From the cell containing the given text, extract its center point as [X, Y] coordinate. 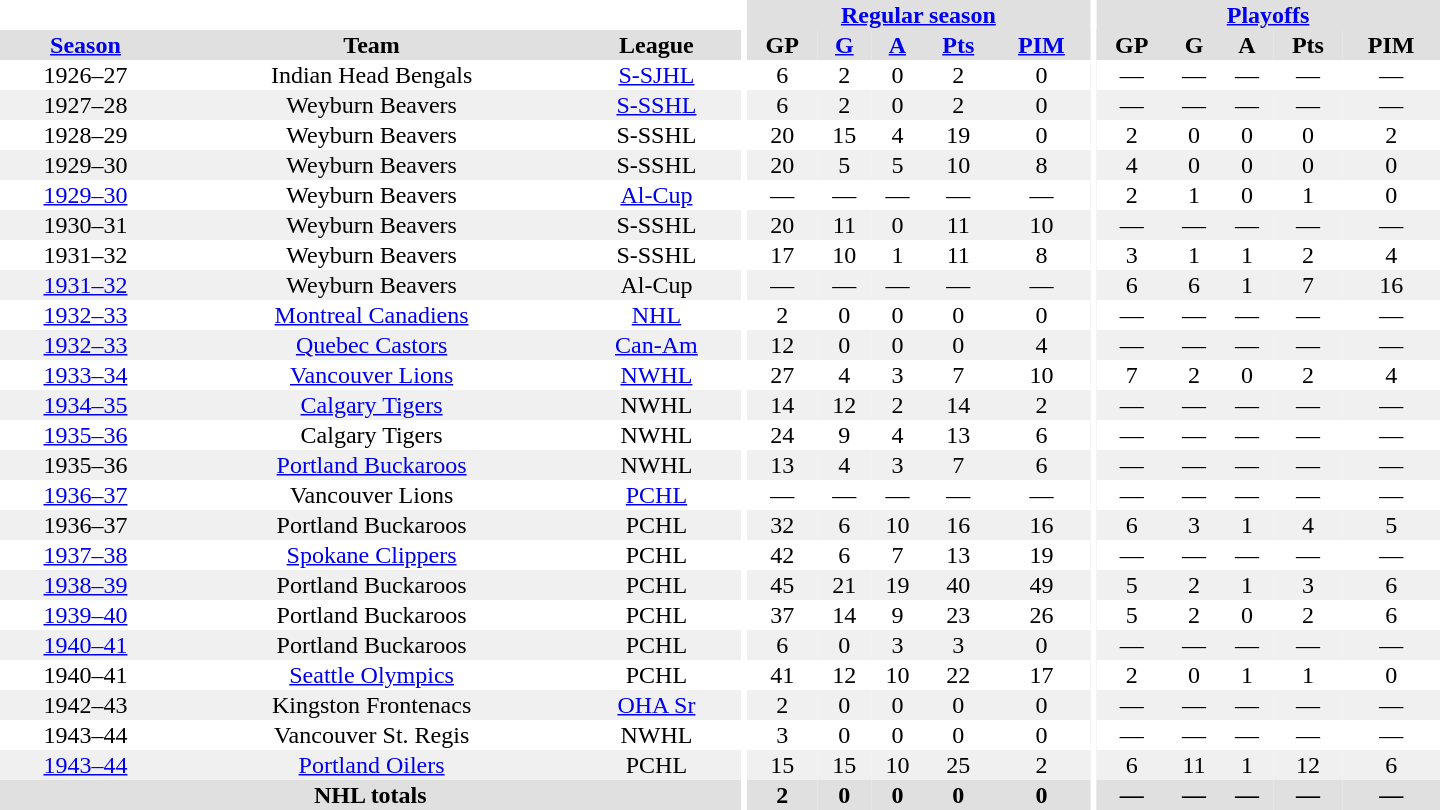
1927–28 [86, 105]
45 [782, 585]
1930–31 [86, 225]
21 [844, 585]
1942–43 [86, 705]
NHL [656, 315]
1928–29 [86, 135]
41 [782, 675]
Quebec Castors [372, 345]
S-SJHL [656, 75]
League [656, 45]
Team [372, 45]
Seattle Olympics [372, 675]
1933–34 [86, 375]
22 [958, 675]
1939–40 [86, 615]
Indian Head Bengals [372, 75]
NHL totals [370, 795]
24 [782, 435]
Montreal Canadiens [372, 315]
26 [1042, 615]
Can-Am [656, 345]
40 [958, 585]
1934–35 [86, 405]
Regular season [918, 15]
Vancouver St. Regis [372, 735]
32 [782, 525]
1938–39 [86, 585]
27 [782, 375]
Season [86, 45]
25 [958, 765]
Portland Oilers [372, 765]
Playoffs [1268, 15]
OHA Sr [656, 705]
1926–27 [86, 75]
23 [958, 615]
37 [782, 615]
Spokane Clippers [372, 555]
42 [782, 555]
49 [1042, 585]
1937–38 [86, 555]
Kingston Frontenacs [372, 705]
